Find where the given text appears and provide that cell's center as (X, Y) coordinate. 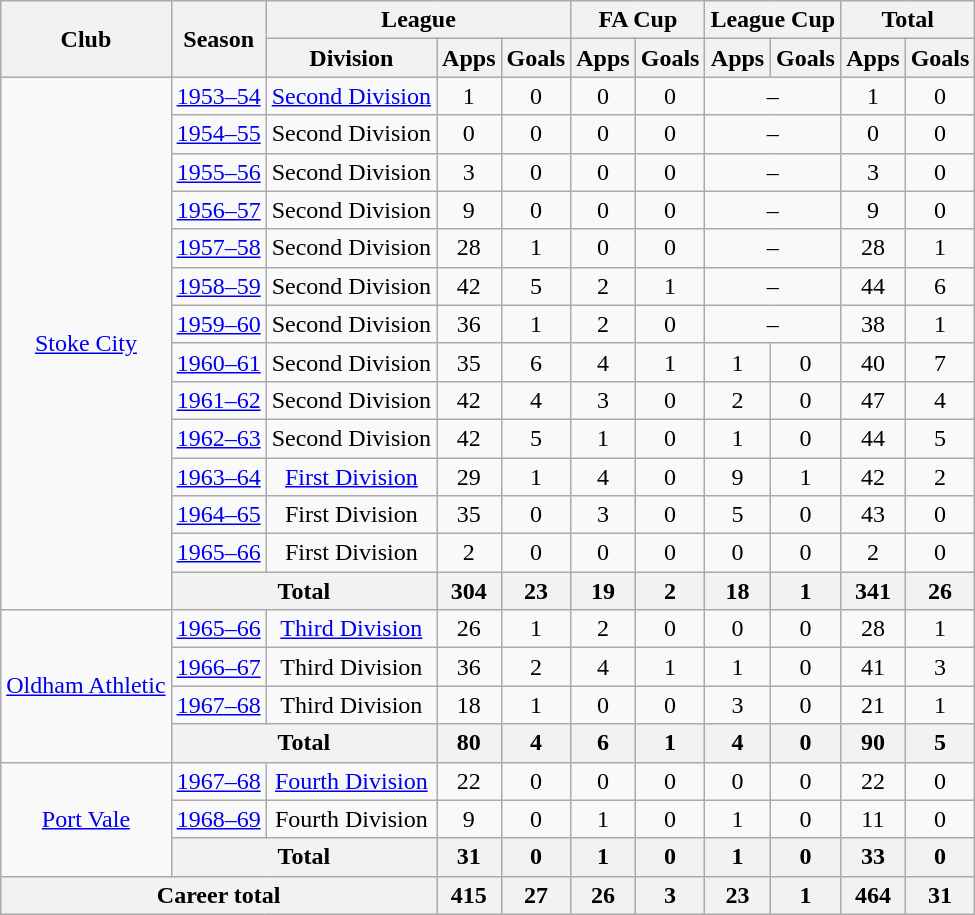
11 (873, 819)
1955–56 (218, 172)
Stoke City (86, 344)
Oldham Athletic (86, 686)
1964–65 (218, 515)
League (418, 20)
464 (873, 895)
Career total (219, 895)
1958–59 (218, 286)
29 (469, 477)
33 (873, 857)
Port Vale (86, 819)
Season (218, 39)
304 (469, 591)
415 (469, 895)
1956–57 (218, 210)
1961–62 (218, 400)
1959–60 (218, 324)
Division (351, 58)
80 (469, 743)
7 (940, 362)
19 (603, 591)
1962–63 (218, 438)
21 (873, 705)
47 (873, 400)
1963–64 (218, 477)
43 (873, 515)
1968–69 (218, 819)
41 (873, 667)
1954–55 (218, 134)
League Cup (773, 20)
FA Cup (638, 20)
341 (873, 591)
1960–61 (218, 362)
Club (86, 39)
38 (873, 324)
1957–58 (218, 248)
40 (873, 362)
1953–54 (218, 96)
27 (536, 895)
90 (873, 743)
1966–67 (218, 667)
